Search for the cell housing the specified text and yield its (X, Y) center coordinate. 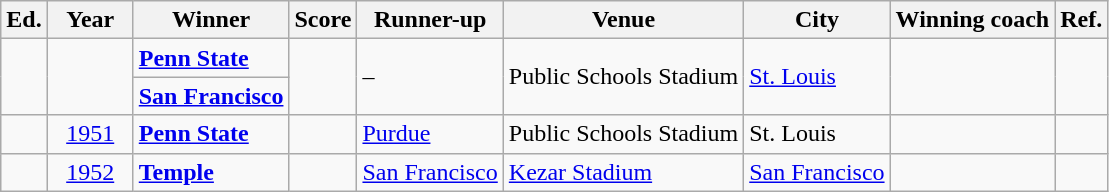
Year (90, 20)
Winning coach (972, 20)
Ed. (24, 20)
– (430, 77)
Runner-up (430, 20)
Temple (211, 172)
Winner (211, 20)
Purdue (430, 134)
City (817, 20)
Kezar Stadium (623, 172)
1952 (90, 172)
Venue (623, 20)
Ref. (1082, 20)
1951 (90, 134)
Score (323, 20)
